Identify which cell holds the provided text, then report its (X, Y) central coordinate. 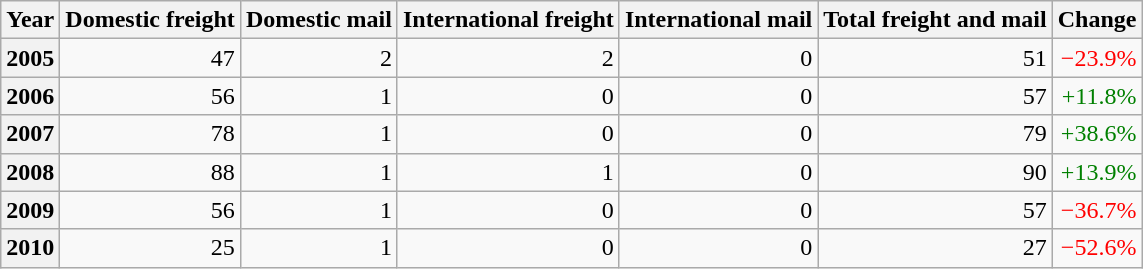
2005 (30, 58)
Year (30, 20)
2010 (30, 248)
79 (935, 134)
78 (150, 134)
47 (150, 58)
Domestic freight (150, 20)
90 (935, 172)
−23.9% (1097, 58)
+13.9% (1097, 172)
Domestic mail (318, 20)
Total freight and mail (935, 20)
27 (935, 248)
+11.8% (1097, 96)
25 (150, 248)
International freight (508, 20)
+38.6% (1097, 134)
−36.7% (1097, 210)
88 (150, 172)
2006 (30, 96)
2009 (30, 210)
51 (935, 58)
−52.6% (1097, 248)
2008 (30, 172)
International mail (718, 20)
2007 (30, 134)
Change (1097, 20)
